Detect which cell encompasses the target text, then output its (x, y) center coordinate. 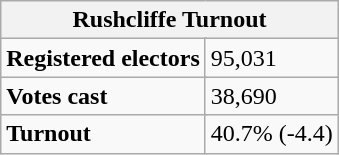
95,031 (272, 58)
Turnout (104, 134)
Votes cast (104, 96)
38,690 (272, 96)
40.7% (-4.4) (272, 134)
Rushcliffe Turnout (170, 20)
Registered electors (104, 58)
